Return the (X, Y) coordinate for the center point of the cell that contains the specified text.  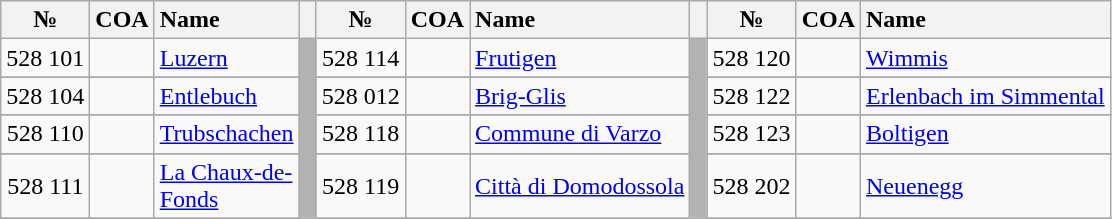
Brig-Glis (580, 96)
528 202 (752, 186)
La Chaux-de-Fonds (226, 186)
528 118 (360, 134)
Entlebuch (226, 96)
528 104 (46, 96)
Frutigen (580, 58)
528 114 (360, 58)
Wimmis (986, 58)
528 012 (360, 96)
528 122 (752, 96)
528 119 (360, 186)
528 120 (752, 58)
528 110 (46, 134)
Luzern (226, 58)
Boltigen (986, 134)
Città di Domodossola (580, 186)
Neuenegg (986, 186)
528 123 (752, 134)
528 101 (46, 58)
Erlenbach im Simmental (986, 96)
Trubschachen (226, 134)
Commune di Varzo (580, 134)
528 111 (46, 186)
